Find where the given text appears and provide that cell's center as [X, Y] coordinate. 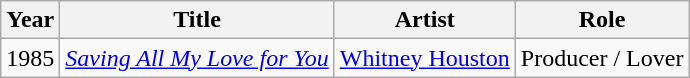
Role [602, 20]
Year [30, 20]
Whitney Houston [424, 58]
Title [197, 20]
1985 [30, 58]
Artist [424, 20]
Producer / Lover [602, 58]
Saving All My Love for You [197, 58]
